Return the (x, y) coordinate for the center point of the cell that contains the specified text.  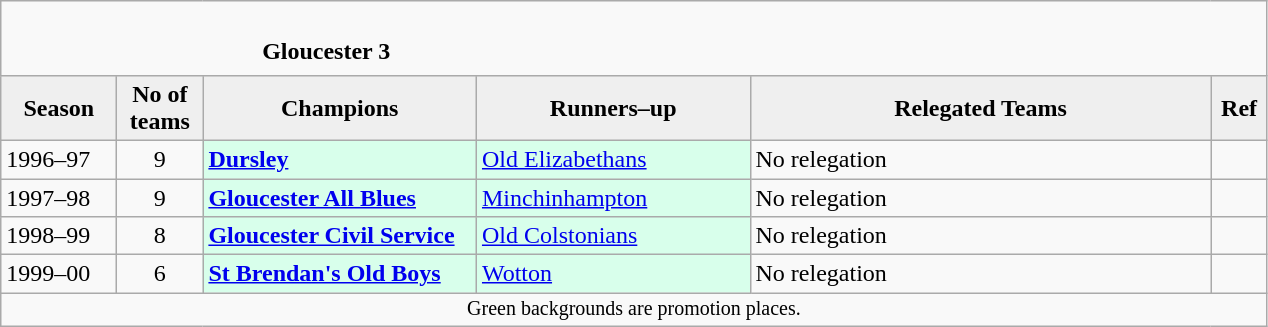
St Brendan's Old Boys (340, 274)
Champions (340, 108)
1997–98 (59, 197)
Minchinhampton (613, 197)
Old Elizabethans (613, 159)
1996–97 (59, 159)
1998–99 (59, 236)
8 (160, 236)
6 (160, 274)
Gloucester All Blues (340, 197)
No of teams (160, 108)
Wotton (613, 274)
Old Colstonians (613, 236)
Dursley (340, 159)
Green backgrounds are promotion places. (634, 310)
1999–00 (59, 274)
Season (59, 108)
Ref (1239, 108)
Gloucester Civil Service (340, 236)
Relegated Teams (980, 108)
Runners–up (613, 108)
